Search for the cell housing the specified text and yield its (X, Y) center coordinate. 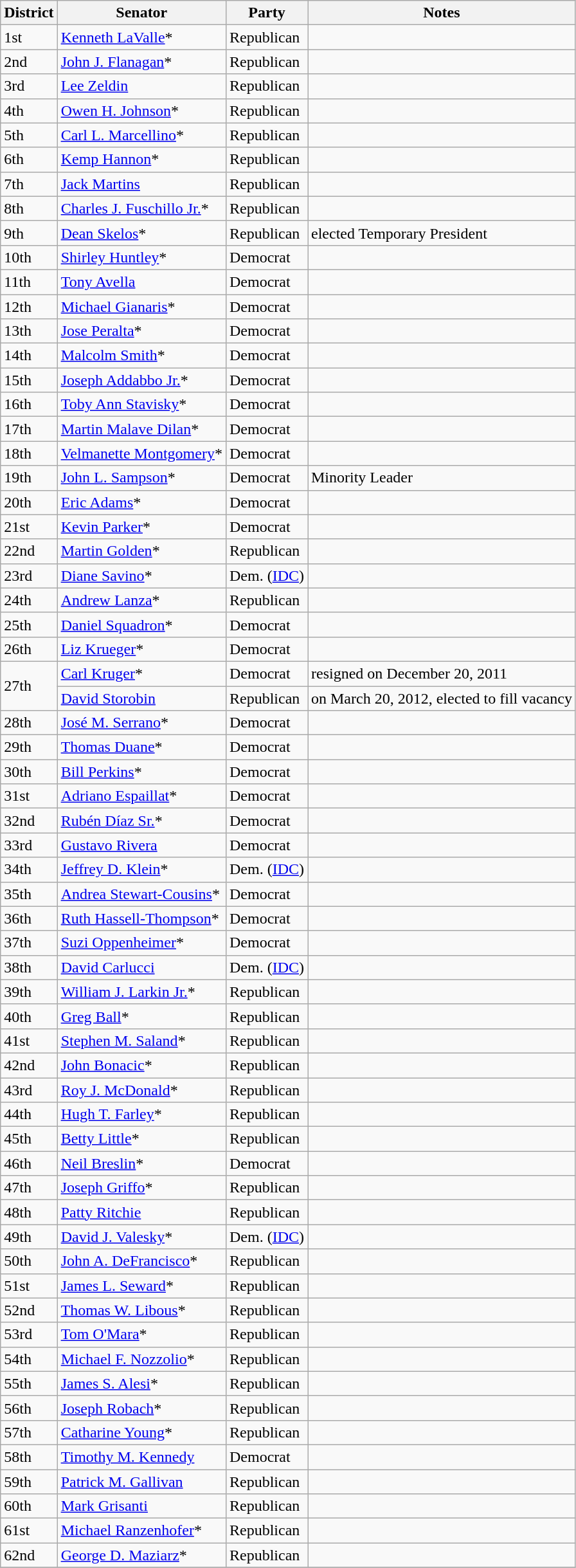
Martin Golden* (141, 551)
Bill Perkins* (141, 772)
38th (29, 967)
Andrew Lanza* (141, 600)
55th (29, 1383)
50th (29, 1261)
Shirley Huntley* (141, 257)
57th (29, 1432)
10th (29, 257)
15th (29, 380)
Minority Leader (441, 478)
Timothy M. Kennedy (141, 1457)
John L. Sampson* (141, 478)
José M. Serrano* (141, 723)
elected Temporary President (441, 233)
Kemp Hannon* (141, 160)
Joseph Griffo* (141, 1188)
27th (29, 686)
Notes (441, 13)
40th (29, 1016)
Michael F. Nozzolio* (141, 1359)
29th (29, 747)
David J. Valesky* (141, 1237)
Patrick M. Gallivan (141, 1481)
Catharine Young* (141, 1432)
William J. Larkin Jr.* (141, 992)
48th (29, 1212)
53rd (29, 1335)
John Bonacic* (141, 1065)
Party (266, 13)
6th (29, 160)
Carl L. Marcellino* (141, 135)
Jose Peralta* (141, 331)
David Storobin (141, 698)
Andrea Stewart-Cousins* (141, 894)
Neil Breslin* (141, 1163)
Michael Gianaris* (141, 307)
Malcolm Smith* (141, 356)
Owen H. Johnson* (141, 111)
43rd (29, 1090)
Stephen M. Saland* (141, 1041)
James L. Seward* (141, 1286)
resigned on December 20, 2011 (441, 673)
on March 20, 2012, elected to fill vacancy (441, 698)
24th (29, 600)
Michael Ranzenhofer* (141, 1531)
Lee Zeldin (141, 86)
David Carlucci (141, 967)
46th (29, 1163)
Tom O'Mara* (141, 1335)
Daniel Squadron* (141, 624)
12th (29, 307)
13th (29, 331)
59th (29, 1481)
Liz Krueger* (141, 649)
8th (29, 208)
35th (29, 894)
41st (29, 1041)
33rd (29, 845)
42nd (29, 1065)
60th (29, 1506)
Senator (141, 13)
District (29, 13)
1st (29, 37)
5th (29, 135)
Greg Ball* (141, 1016)
James S. Alesi* (141, 1383)
28th (29, 723)
4th (29, 111)
52nd (29, 1310)
18th (29, 453)
19th (29, 478)
22nd (29, 551)
Jack Martins (141, 184)
Thomas W. Libous* (141, 1310)
25th (29, 624)
Joseph Robach* (141, 1408)
Adriano Espaillat* (141, 796)
11th (29, 282)
Diane Savino* (141, 576)
Carl Kruger* (141, 673)
Joseph Addabbo Jr.* (141, 380)
17th (29, 429)
Kenneth LaValle* (141, 37)
56th (29, 1408)
Gustavo Rivera (141, 845)
36th (29, 918)
3rd (29, 86)
Mark Grisanti (141, 1506)
47th (29, 1188)
51st (29, 1286)
Kevin Parker* (141, 527)
Toby Ann Stavisky* (141, 405)
George D. Maziarz* (141, 1555)
39th (29, 992)
62nd (29, 1555)
Suzi Oppenheimer* (141, 943)
Rubén Díaz Sr.* (141, 821)
John A. DeFrancisco* (141, 1261)
Charles J. Fuschillo Jr.* (141, 208)
49th (29, 1237)
31st (29, 796)
7th (29, 184)
Martin Malave Dilan* (141, 429)
Tony Avella (141, 282)
44th (29, 1115)
21st (29, 527)
37th (29, 943)
54th (29, 1359)
58th (29, 1457)
26th (29, 649)
9th (29, 233)
Betty Little* (141, 1139)
Ruth Hassell-Thompson* (141, 918)
Patty Ritchie (141, 1212)
32nd (29, 821)
20th (29, 502)
Jeffrey D. Klein* (141, 870)
61st (29, 1531)
14th (29, 356)
23rd (29, 576)
Hugh T. Farley* (141, 1115)
Thomas Duane* (141, 747)
45th (29, 1139)
30th (29, 772)
Roy J. McDonald* (141, 1090)
2nd (29, 62)
Eric Adams* (141, 502)
Velmanette Montgomery* (141, 453)
John J. Flanagan* (141, 62)
34th (29, 870)
Dean Skelos* (141, 233)
16th (29, 405)
